Detect which cell encompasses the target text, then output its (x, y) center coordinate. 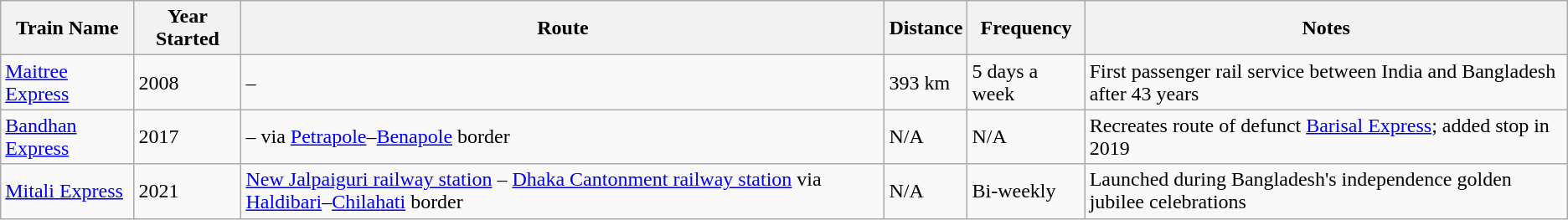
Route (563, 28)
– (563, 82)
– via Petrapole–Benapole border (563, 137)
Train Name (67, 28)
Frequency (1026, 28)
Distance (926, 28)
New Jalpaiguri railway station – Dhaka Cantonment railway station via Haldibari–Chilahati border (563, 191)
Year Started (188, 28)
393 km (926, 82)
Bandhan Express (67, 137)
5 days a week (1026, 82)
Recreates route of defunct Barisal Express; added stop in 2019 (1326, 137)
Bi-weekly (1026, 191)
First passenger rail service between India and Bangladesh after 43 years (1326, 82)
Mitali Express (67, 191)
Launched during Bangladesh's independence golden jubilee celebrations (1326, 191)
2021 (188, 191)
Notes (1326, 28)
Maitree Express (67, 82)
2017 (188, 137)
2008 (188, 82)
